Provide the (x, y) coordinate of the cell's center where the given text is located.  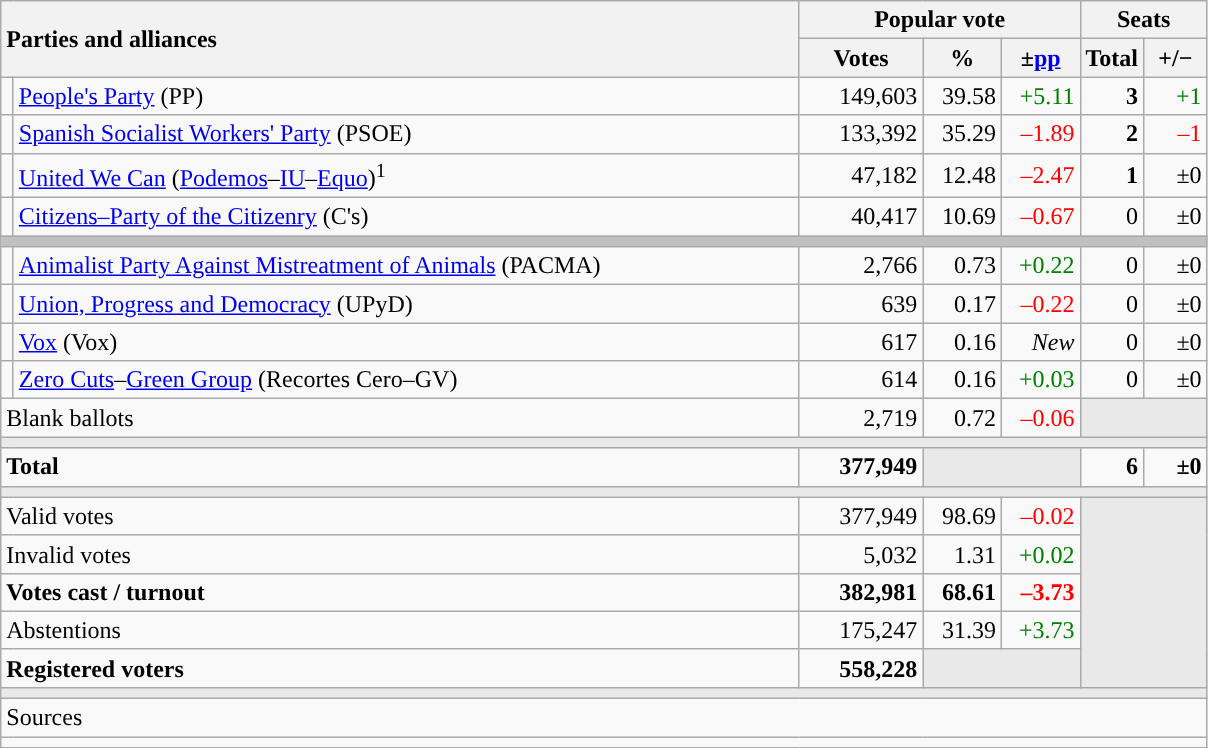
12.48 (962, 176)
2,719 (861, 418)
2,766 (861, 266)
+0.03 (1040, 380)
Animalist Party Against Mistreatment of Animals (PACMA) (406, 266)
+5.11 (1040, 96)
People's Party (PP) (406, 96)
±pp (1040, 58)
+/− (1176, 58)
Parties and alliances (400, 39)
Votes (861, 58)
–0.67 (1040, 217)
175,247 (861, 630)
–0.22 (1040, 304)
0.17 (962, 304)
133,392 (861, 134)
–0.02 (1040, 516)
639 (861, 304)
614 (861, 380)
–1.89 (1040, 134)
40,417 (861, 217)
35.29 (962, 134)
Valid votes (400, 516)
98.69 (962, 516)
Union, Progress and Democracy (UPyD) (406, 304)
+1 (1176, 96)
–3.73 (1040, 592)
149,603 (861, 96)
2 (1112, 134)
Invalid votes (400, 554)
47,182 (861, 176)
Zero Cuts–Green Group (Recortes Cero–GV) (406, 380)
+0.22 (1040, 266)
% (962, 58)
68.61 (962, 592)
558,228 (861, 668)
3 (1112, 96)
Seats (1144, 20)
Citizens–Party of the Citizenry (C's) (406, 217)
–2.47 (1040, 176)
6 (1112, 467)
Registered voters (400, 668)
617 (861, 342)
10.69 (962, 217)
Popular vote (940, 20)
+0.02 (1040, 554)
Abstentions (400, 630)
39.58 (962, 96)
1 (1112, 176)
New (1040, 342)
382,981 (861, 592)
31.39 (962, 630)
+3.73 (1040, 630)
Vox (Vox) (406, 342)
Sources (604, 718)
–0.06 (1040, 418)
Blank ballots (400, 418)
0.72 (962, 418)
Spanish Socialist Workers' Party (PSOE) (406, 134)
0.73 (962, 266)
5,032 (861, 554)
–1 (1176, 134)
1.31 (962, 554)
United We Can (Podemos–IU–Equo)1 (406, 176)
Votes cast / turnout (400, 592)
